Provide the (X, Y) coordinate of the cell's center where the given text is located.  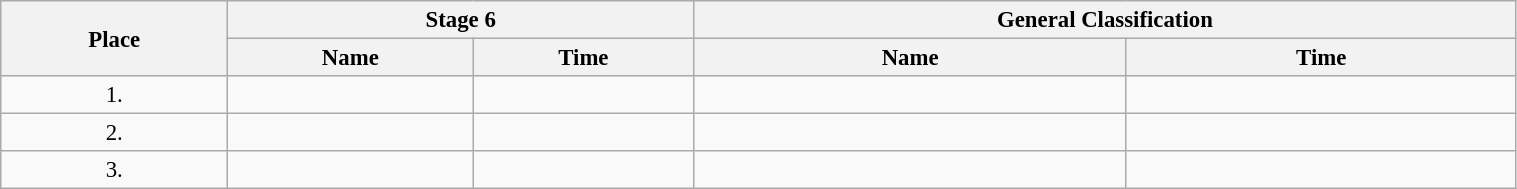
Place (114, 38)
Stage 6 (461, 20)
1. (114, 95)
General Classification (1105, 20)
3. (114, 170)
2. (114, 133)
